Scan for the cell matching the given text and deliver its [x, y] coordinate at center. 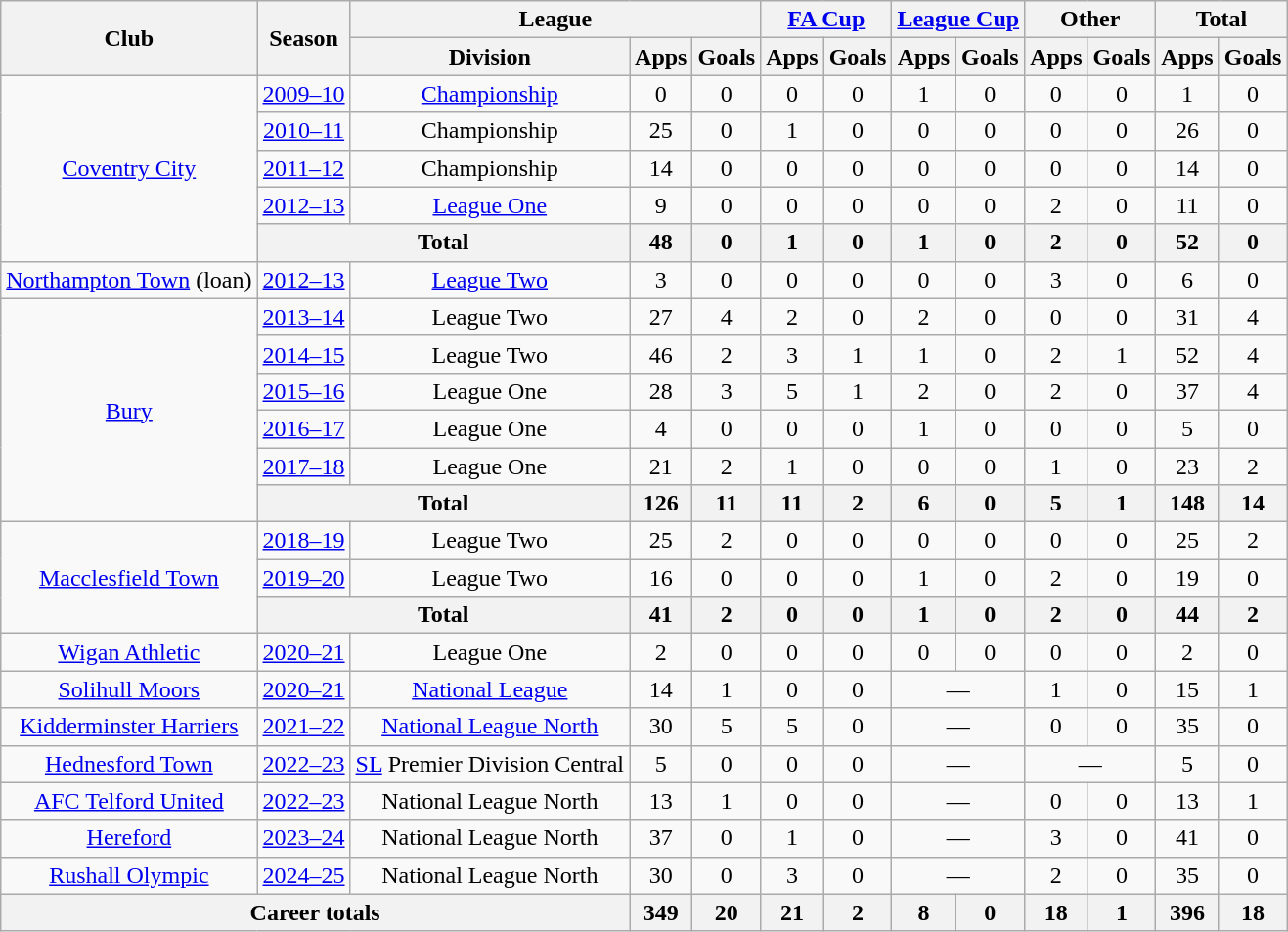
396 [1187, 912]
2019–20 [303, 578]
2014–15 [303, 354]
2017–18 [303, 466]
Club [129, 38]
Hereford [129, 838]
31 [1187, 317]
Northampton Town (loan) [129, 280]
2016–17 [303, 428]
Kidderminster Harriers [129, 727]
Season [303, 38]
National League [489, 689]
28 [661, 391]
44 [1187, 615]
Rushall Olympic [129, 875]
2011–12 [303, 168]
2010–11 [303, 131]
2024–25 [303, 875]
27 [661, 317]
Wigan Athletic [129, 652]
8 [923, 912]
League Cup [958, 20]
Division [489, 57]
Coventry City [129, 168]
SL Premier Division Central [489, 764]
Macclesfield Town [129, 578]
2009–10 [303, 94]
9 [661, 205]
Other [1090, 20]
Hednesford Town [129, 764]
23 [1187, 466]
16 [661, 578]
2015–16 [303, 391]
Solihull Moors [129, 689]
46 [661, 354]
15 [1187, 689]
2018–19 [303, 541]
League [555, 20]
26 [1187, 131]
48 [661, 243]
Career totals [315, 912]
349 [661, 912]
19 [1187, 578]
AFC Telford United [129, 801]
FA Cup [826, 20]
2013–14 [303, 317]
126 [661, 504]
2023–24 [303, 838]
148 [1187, 504]
2021–22 [303, 727]
20 [727, 912]
Bury [129, 410]
